Extract the [X, Y] coordinate from the center of the cell holding the provided text.  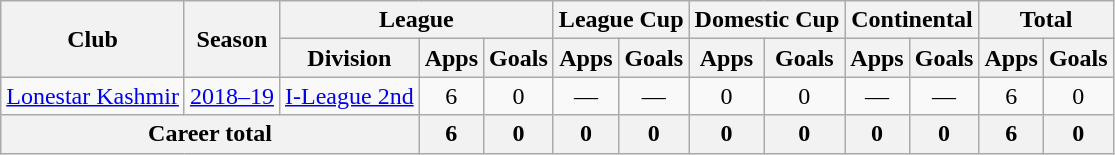
Total [1046, 20]
Season [232, 39]
Division [349, 58]
Continental [912, 20]
I-League 2nd [349, 96]
League [416, 20]
Club [93, 39]
League Cup [621, 20]
2018–19 [232, 96]
Lonestar Kashmir [93, 96]
Career total [210, 134]
Domestic Cup [767, 20]
